For the text-containing cell, return its midpoint in (x, y) coordinate format. 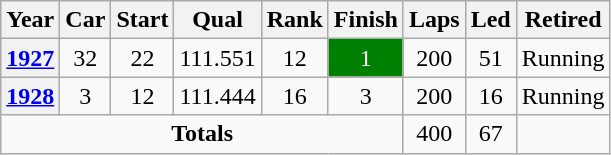
1927 (30, 58)
Led (490, 20)
Year (30, 20)
400 (434, 134)
51 (490, 58)
Retired (563, 20)
32 (86, 58)
Car (86, 20)
Rank (294, 20)
1 (366, 58)
22 (142, 58)
Laps (434, 20)
Finish (366, 20)
Qual (218, 20)
111.444 (218, 96)
Totals (202, 134)
111.551 (218, 58)
Start (142, 20)
67 (490, 134)
1928 (30, 96)
